Identify which cell holds the provided text, then report its [X, Y] central coordinate. 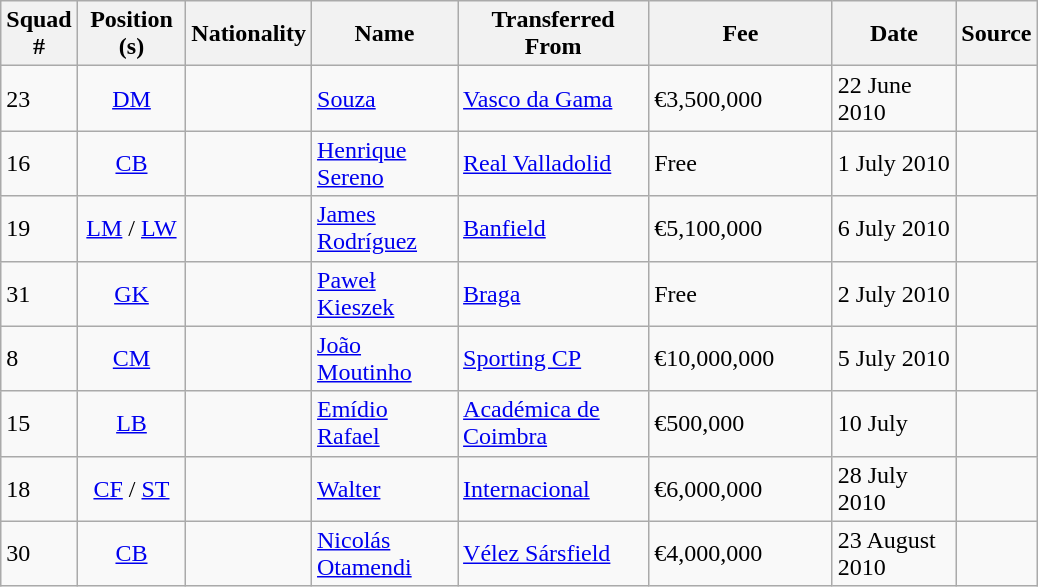
Name [385, 34]
€5,100,000 [741, 228]
28 July 2010 [894, 488]
2 July 2010 [894, 294]
5 July 2010 [894, 358]
Banfield [554, 228]
Emídio Rafael [385, 424]
Squad # [39, 34]
James Rodríguez [385, 228]
Date [894, 34]
6 July 2010 [894, 228]
Souza [385, 98]
31 [39, 294]
Vasco da Gama [554, 98]
Académica de Coimbra [554, 424]
Real Valladolid [554, 164]
22 June 2010 [894, 98]
DM [132, 98]
Internacional [554, 488]
Nationality [249, 34]
18 [39, 488]
10 July [894, 424]
Fee [741, 34]
€10,000,000 [741, 358]
8 [39, 358]
Source [996, 34]
€6,000,000 [741, 488]
€4,000,000 [741, 554]
LM / LW [132, 228]
João Moutinho [385, 358]
Sporting CP [554, 358]
€500,000 [741, 424]
Braga [554, 294]
CF / ST [132, 488]
15 [39, 424]
Nicolás Otamendi [385, 554]
€3,500,000 [741, 98]
Walter [385, 488]
GK [132, 294]
Henrique Sereno [385, 164]
1 July 2010 [894, 164]
19 [39, 228]
Transferred From [554, 34]
30 [39, 554]
CM [132, 358]
16 [39, 164]
LB [132, 424]
23 [39, 98]
Paweł Kieszek [385, 294]
23 August 2010 [894, 554]
Vélez Sársfield [554, 554]
Position (s) [132, 34]
